Capture the cell that displays the provided text and extract its [X, Y] central coordinate. 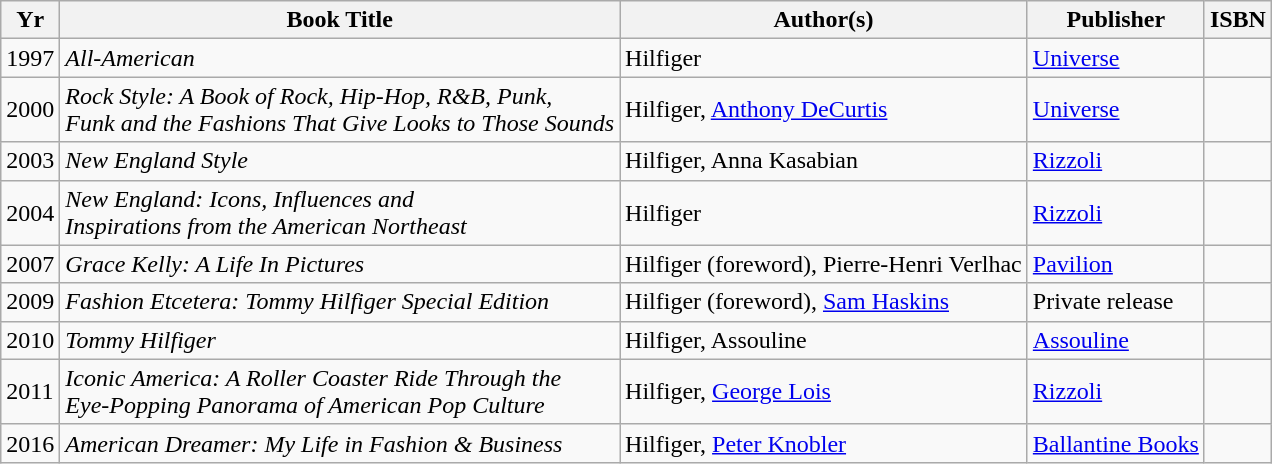
American Dreamer: My Life in Fashion & Business [340, 443]
Iconic America: A Roller Coaster Ride Through the Eye-Popping Panorama of American Pop Culture [340, 392]
Author(s) [824, 20]
Hilfiger, Anthony DeCurtis [824, 110]
All-American [340, 58]
Hilfiger, Assouline [824, 340]
ISBN [1238, 20]
2016 [30, 443]
Hilfiger, Peter Knobler [824, 443]
2011 [30, 392]
1997 [30, 58]
2000 [30, 110]
2007 [30, 264]
Fashion Etcetera: Tommy Hilfiger Special Edition [340, 302]
Hilfiger (foreword), Sam Haskins [824, 302]
2003 [30, 161]
Pavilion [1116, 264]
New England Style [340, 161]
Grace Kelly: A Life In Pictures [340, 264]
Private release [1116, 302]
Hilfiger (foreword), Pierre-Henri Verlhac [824, 264]
2004 [30, 212]
Yr [30, 20]
Publisher [1116, 20]
Ballantine Books [1116, 443]
Book Title [340, 20]
Tommy Hilfiger [340, 340]
2009 [30, 302]
Hilfiger, Anna Kasabian [824, 161]
New England: Icons, Influences andInspirations from the American Northeast [340, 212]
Rock Style: A Book of Rock, Hip-Hop, R&B, Punk,Funk and the Fashions That Give Looks to Those Sounds [340, 110]
Assouline [1116, 340]
Hilfiger, George Lois [824, 392]
2010 [30, 340]
